Identify which cell holds the provided text, then report its [X, Y] central coordinate. 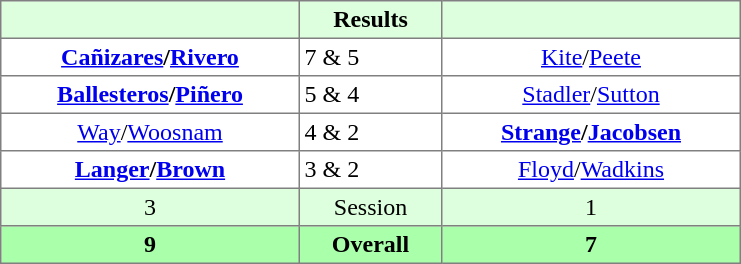
9 [150, 245]
7 & 5 [370, 57]
Strange/Jacobsen [591, 132]
7 [591, 245]
3 & 2 [370, 170]
Stadler/Sutton [591, 95]
Floyd/Wadkins [591, 170]
Overall [370, 245]
Langer/Brown [150, 170]
Session [370, 207]
Ballesteros/Piñero [150, 95]
5 & 4 [370, 95]
Cañizares/Rivero [150, 57]
Kite/Peete [591, 57]
Way/Woosnam [150, 132]
Results [370, 20]
1 [591, 207]
4 & 2 [370, 132]
3 [150, 207]
